Capture the cell that displays the provided text and extract its [x, y] central coordinate. 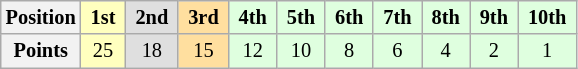
10th [547, 17]
6 [397, 51]
4 [446, 51]
6th [349, 17]
9th [494, 17]
Points [41, 51]
2 [494, 51]
3rd [203, 17]
12 [253, 51]
1st [104, 17]
5th [301, 17]
10 [301, 51]
8th [446, 17]
8 [349, 51]
1 [547, 51]
15 [203, 51]
4th [253, 17]
Position [41, 17]
18 [152, 51]
2nd [152, 17]
7th [397, 17]
25 [104, 51]
